Identify which cell holds the provided text, then report its (x, y) central coordinate. 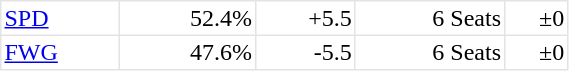
FWG (60, 52)
-5.5 (306, 52)
+5.5 (306, 18)
52.4% (188, 18)
SPD (60, 18)
47.6% (188, 52)
